Pinpoint the cell where the given text exists, returning its [X, Y] midpoint coordinate. 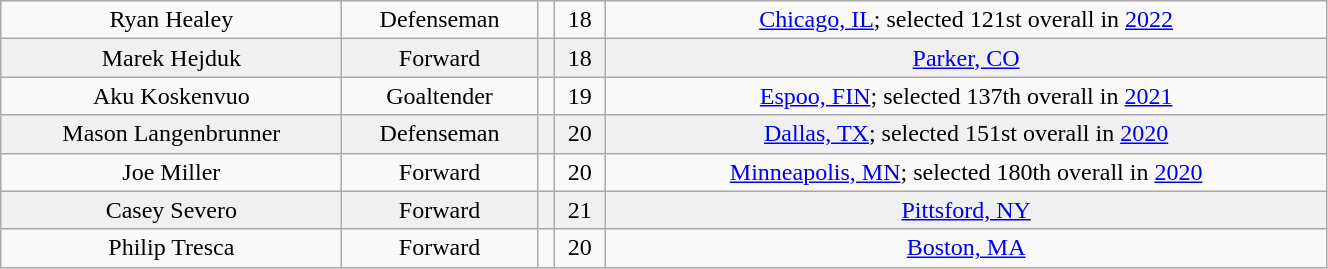
Espoo, FIN; selected 137th overall in 2021 [966, 96]
Pittsford, NY [966, 210]
Parker, CO [966, 58]
Philip Tresca [172, 248]
19 [580, 96]
Goaltender [440, 96]
Dallas, TX; selected 151st overall in 2020 [966, 134]
Joe Miller [172, 172]
Chicago, IL; selected 121st overall in 2022 [966, 20]
Marek Hejduk [172, 58]
Ryan Healey [172, 20]
Boston, MA [966, 248]
Mason Langenbrunner [172, 134]
Minneapolis, MN; selected 180th overall in 2020 [966, 172]
Aku Koskenvuo [172, 96]
Casey Severo [172, 210]
21 [580, 210]
